Output the (x, y) coordinate of the center of the cell containing the given text.  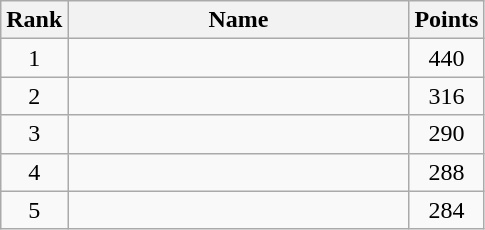
288 (446, 172)
316 (446, 96)
5 (34, 210)
440 (446, 58)
284 (446, 210)
2 (34, 96)
Name (238, 20)
Rank (34, 20)
1 (34, 58)
3 (34, 134)
Points (446, 20)
4 (34, 172)
290 (446, 134)
